Detect which cell encompasses the target text, then output its [x, y] center coordinate. 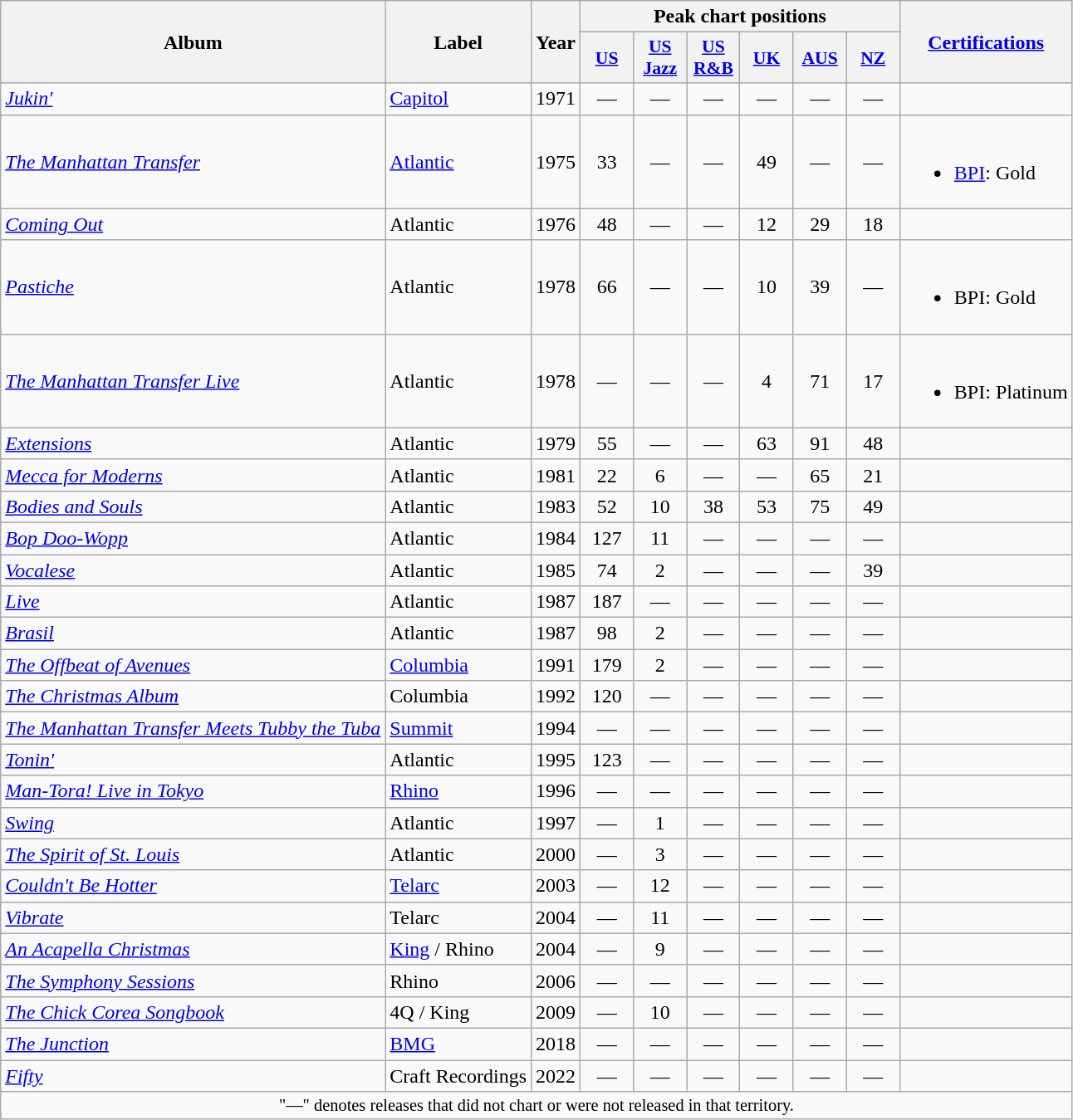
22 [607, 475]
127 [607, 538]
Album [193, 42]
66 [607, 287]
6 [660, 475]
UK [767, 58]
9 [660, 949]
2009 [556, 1012]
Mecca for Moderns [193, 475]
2018 [556, 1044]
NZ [873, 58]
4Q / King [458, 1012]
1991 [556, 665]
74 [607, 570]
King / Rhino [458, 949]
Label [458, 42]
2003 [556, 886]
Bop Doo-Wopp [193, 538]
Jukin' [193, 99]
53 [767, 506]
120 [607, 697]
1994 [556, 728]
The Manhattan Transfer Meets Tubby the Tuba [193, 728]
71 [820, 380]
Coming Out [193, 224]
Tonin' [193, 760]
Live [193, 602]
21 [873, 475]
1979 [556, 443]
4 [767, 380]
US Jazz [660, 58]
29 [820, 224]
The Symphony Sessions [193, 981]
65 [820, 475]
33 [607, 161]
US [607, 58]
2000 [556, 854]
Year [556, 42]
75 [820, 506]
Summit [458, 728]
The Chick Corea Songbook [193, 1012]
38 [713, 506]
18 [873, 224]
The Offbeat of Avenues [193, 665]
98 [607, 633]
An Acapella Christmas [193, 949]
1996 [556, 791]
1975 [556, 161]
Vibrate [193, 917]
1981 [556, 475]
US R&B [713, 58]
The Manhattan Transfer [193, 161]
Bodies and Souls [193, 506]
Vocalese [193, 570]
"—" denotes releases that did not chart or were not released in that territory. [536, 1106]
The Spirit of St. Louis [193, 854]
1995 [556, 760]
55 [607, 443]
Extensions [193, 443]
3 [660, 854]
AUS [820, 58]
BPI: Platinum [986, 380]
1976 [556, 224]
Couldn't Be Hotter [193, 886]
1983 [556, 506]
2006 [556, 981]
The Junction [193, 1044]
1971 [556, 99]
Pastiche [193, 287]
63 [767, 443]
52 [607, 506]
Brasil [193, 633]
17 [873, 380]
123 [607, 760]
1984 [556, 538]
Swing [193, 823]
The Christmas Album [193, 697]
2022 [556, 1075]
1992 [556, 697]
Capitol [458, 99]
179 [607, 665]
1 [660, 823]
Man-Tora! Live in Tokyo [193, 791]
Craft Recordings [458, 1075]
1997 [556, 823]
1985 [556, 570]
BMG [458, 1044]
91 [820, 443]
Peak chart positions [741, 17]
The Manhattan Transfer Live [193, 380]
Fifty [193, 1075]
187 [607, 602]
Certifications [986, 42]
